Search for the cell housing the specified text and yield its [x, y] center coordinate. 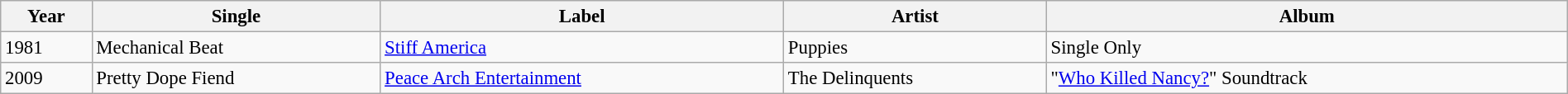
Stiff America [582, 48]
Album [1307, 16]
Puppies [915, 48]
"Who Killed Nancy?" Soundtrack [1307, 78]
Single Only [1307, 48]
Label [582, 16]
1981 [46, 48]
2009 [46, 78]
Pretty Dope Fiend [237, 78]
Year [46, 16]
Artist [915, 16]
Peace Arch Entertainment [582, 78]
Single [237, 16]
Mechanical Beat [237, 48]
The Delinquents [915, 78]
